Return the [x, y] coordinate for the center point of the cell that contains the specified text.  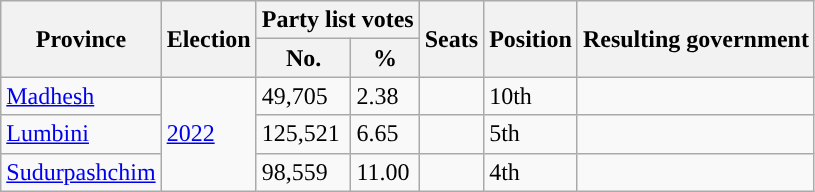
2022 [208, 134]
No. [304, 58]
10th [531, 96]
Resulting government [696, 39]
5th [531, 134]
49,705 [304, 96]
% [385, 58]
125,521 [304, 134]
4th [531, 172]
Position [531, 39]
11.00 [385, 172]
98,559 [304, 172]
Election [208, 39]
Lumbini [81, 134]
Madhesh [81, 96]
Sudurpashchim [81, 172]
Province [81, 39]
Party list votes [338, 20]
Seats [451, 39]
6.65 [385, 134]
2.38 [385, 96]
